Pinpoint the cell where the given text exists, returning its [X, Y] midpoint coordinate. 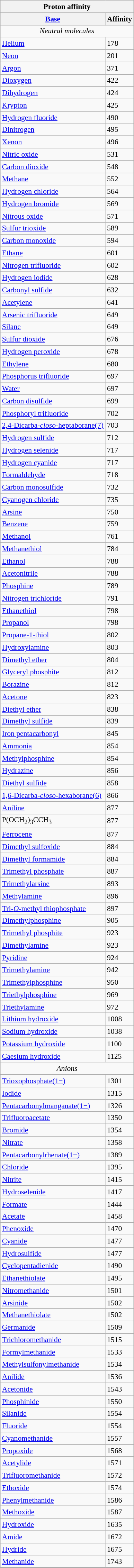
Formylmethanide [53, 1352]
Aniline [53, 808]
Acetylene [53, 302]
1038 [119, 1032]
Amide [53, 1537]
Dimethylphosphine [53, 921]
Hydrogen chloride [53, 192]
1675 [119, 1549]
856 [119, 771]
712 [119, 438]
Pentacarbonylrhenate(1−) [53, 1155]
589 [119, 228]
791 [119, 598]
1635 [119, 1525]
Neon [53, 56]
Methoxide [53, 1512]
1568 [119, 1451]
495 [119, 130]
Propanol [53, 623]
Base [53, 19]
Ethanethiolate [53, 1278]
Hydroxide [53, 1525]
969 [119, 995]
1395 [119, 1167]
Helium [53, 44]
Trimethylamine [53, 970]
678 [119, 352]
Acetonitrile [53, 574]
Dioxygen [53, 81]
789 [119, 586]
680 [119, 364]
Methylamine [53, 896]
1574 [119, 1488]
422 [119, 81]
Phosphoryl trifluoride [53, 413]
Cyanide [53, 1241]
Trimethyl phosphate [53, 872]
1125 [119, 1056]
2,4-Dicarba-closo-heptaborane(7) [53, 426]
Dimethyl sulfide [53, 721]
972 [119, 1007]
897 [119, 909]
887 [119, 872]
Potassium hydroxide [53, 1044]
1,6-Dicarba-closo-hexaborane(6) [53, 795]
702 [119, 413]
496 [119, 142]
1354 [119, 1130]
Anions [67, 1069]
Fluoride [53, 1426]
Propane-1-thiol [53, 635]
Methanethiolate [53, 1315]
Trifluoroacetate [53, 1118]
Arsine [53, 512]
Ethanethiol [53, 611]
1543 [119, 1389]
Hydrogen bromide [53, 204]
Nitrite [53, 1179]
Dihydrogen [53, 93]
1470 [119, 1229]
735 [119, 500]
Krypton [53, 105]
490 [119, 118]
866 [119, 795]
1389 [119, 1155]
601 [119, 253]
569 [119, 204]
Hydrosulfide [53, 1254]
1534 [119, 1365]
Nitrous oxide [53, 216]
Ethylene [53, 364]
858 [119, 783]
564 [119, 192]
1415 [119, 1179]
Trifluoromethanide [53, 1475]
628 [119, 278]
201 [119, 56]
Neutral molecules [67, 31]
676 [119, 339]
531 [119, 155]
761 [119, 537]
1571 [119, 1463]
178 [119, 44]
Germanide [53, 1328]
Iodide [53, 1093]
1509 [119, 1328]
1536 [119, 1377]
1444 [119, 1204]
1533 [119, 1352]
Acetylide [53, 1463]
Hydrogen fluoride [53, 118]
Diethyl sulfide [53, 783]
Triethylphosphine [53, 995]
839 [119, 721]
602 [119, 265]
718 [119, 475]
Nitrate [53, 1142]
Phenylmethanide [53, 1500]
571 [119, 216]
425 [119, 105]
Methylsulfonylmethanide [53, 1365]
552 [119, 179]
Hydrogen selenide [53, 450]
Dimethyl formamide [53, 859]
924 [119, 958]
Triethylamine [53, 1007]
594 [119, 241]
641 [119, 302]
Pyridine [53, 958]
Proton affinity [67, 7]
1008 [119, 1019]
1501 [119, 1291]
Methanide [53, 1562]
Cyclopentadienide [53, 1266]
Carbon dioxide [53, 167]
Nitric oxide [53, 155]
1550 [119, 1402]
Diethyl ether [53, 709]
1315 [119, 1093]
Iron pentacarbonyl [53, 734]
838 [119, 709]
Nitromethanide [53, 1291]
Hydrogen sulfide [53, 438]
Hydrogen iodide [53, 278]
1350 [119, 1118]
1586 [119, 1500]
Bromide [53, 1130]
Hydrogen cyanide [53, 463]
Carbon disulfide [53, 401]
845 [119, 734]
Formaldehyde [53, 475]
Trichloromethanide [53, 1340]
Dimethyl sulfoxide [53, 847]
1358 [119, 1142]
803 [119, 648]
1495 [119, 1278]
732 [119, 487]
Hydroxylamine [53, 648]
Phosphine [53, 586]
Methylphosphine [53, 758]
905 [119, 921]
Phosphinide [53, 1402]
1572 [119, 1475]
896 [119, 896]
Affinity [119, 19]
1417 [119, 1192]
942 [119, 970]
Trioxophosphate(1−) [53, 1081]
Anilide [53, 1377]
Borazine [53, 685]
Phenoxide [53, 1229]
1587 [119, 1512]
Phosphorus trifluoride [53, 376]
950 [119, 982]
1490 [119, 1266]
Benzene [53, 524]
Acetone [53, 697]
632 [119, 290]
Chloride [53, 1167]
759 [119, 524]
371 [119, 68]
Nitrogen trichloride [53, 598]
Trimethyl phosphite [53, 933]
Methanol [53, 537]
750 [119, 512]
Hydroselenide [53, 1192]
802 [119, 635]
Tri-O-methyl thiophosphate [53, 909]
Ferrocene [53, 835]
1301 [119, 1081]
Dinitrogen [53, 130]
548 [119, 167]
1515 [119, 1340]
823 [119, 697]
Ethoxide [53, 1488]
Glyceryl phosphite [53, 672]
Formate [53, 1204]
1743 [119, 1562]
Ammonia [53, 746]
Arsenic trifluoride [53, 315]
1326 [119, 1106]
1458 [119, 1216]
784 [119, 549]
1557 [119, 1438]
Dimethylamine [53, 945]
804 [119, 660]
Propoxide [53, 1451]
Ethane [53, 253]
Ethanol [53, 561]
Cyanogen chloride [53, 500]
Hydride [53, 1549]
1100 [119, 1044]
Methanethiol [53, 549]
703 [119, 426]
Nitrogen trifluoride [53, 265]
Silane [53, 327]
Sodium hydroxide [53, 1032]
893 [119, 884]
Carbonyl sulfide [53, 290]
Pentacarbonylmanganate(1−) [53, 1106]
Trimethylphosphine [53, 982]
Trimethylarsine [53, 884]
1672 [119, 1537]
Arsinide [53, 1303]
424 [119, 93]
Acetate [53, 1216]
Dimethyl ether [53, 660]
699 [119, 401]
Acetonide [53, 1389]
Methane [53, 179]
Hydrazine [53, 771]
Argon [53, 68]
P(OCH2)3CCH3 [53, 821]
Caesium hydroxide [53, 1056]
Silanide [53, 1414]
Water [53, 389]
Xenon [53, 142]
Carbon monoxide [53, 241]
Sulfur trioxide [53, 228]
Cyanomethanide [53, 1438]
Hydrogen peroxide [53, 352]
Sulfur dioxide [53, 339]
Carbon monosulfide [53, 487]
Lithium hydroxide [53, 1019]
